Determine the (X, Y) coordinate at the center of the cell enclosing the given text.  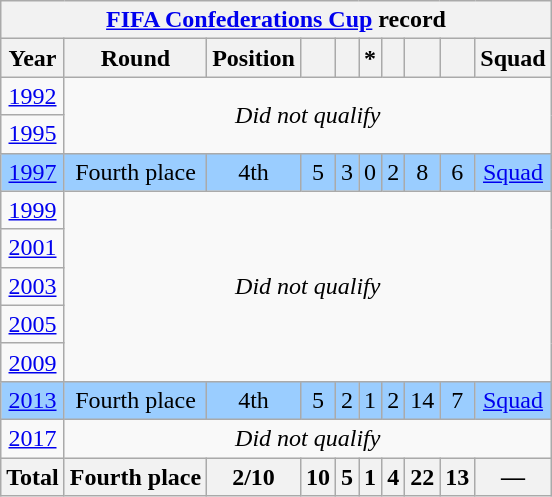
22 (422, 477)
FIFA Confederations Cup record (276, 20)
6 (458, 172)
2017 (33, 438)
1997 (33, 172)
2/10 (254, 477)
10 (318, 477)
2013 (33, 400)
1999 (33, 210)
2001 (33, 248)
4 (394, 477)
2009 (33, 362)
1992 (33, 96)
7 (458, 400)
— (513, 477)
0 (370, 172)
1995 (33, 134)
* (370, 58)
2003 (33, 286)
8 (422, 172)
Total (33, 477)
Position (254, 58)
Round (135, 58)
Year (33, 58)
3 (346, 172)
14 (422, 400)
2005 (33, 324)
13 (458, 477)
